Search for the cell housing the specified text and yield its [X, Y] center coordinate. 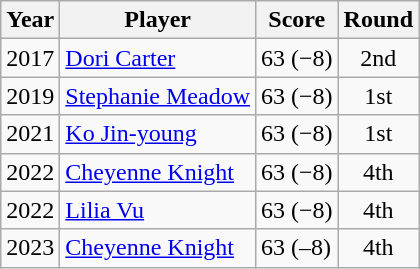
2019 [30, 96]
Year [30, 20]
2017 [30, 58]
Ko Jin-young [158, 134]
2021 [30, 134]
63 (–8) [296, 248]
Dori Carter [158, 58]
Lilia Vu [158, 210]
Stephanie Meadow [158, 96]
Round [378, 20]
2nd [378, 58]
Player [158, 20]
Score [296, 20]
2023 [30, 248]
